Return (X, Y) of the center of cell containing provided text 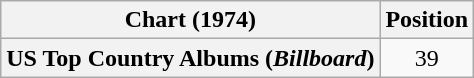
Position (427, 20)
Chart (1974) (190, 20)
39 (427, 58)
US Top Country Albums (Billboard) (190, 58)
